Search for the cell housing the specified text and yield its [x, y] center coordinate. 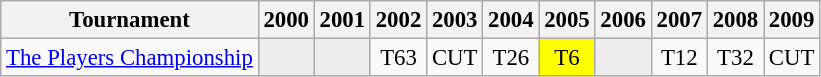
2006 [623, 20]
2000 [286, 20]
2009 [792, 20]
2004 [511, 20]
T12 [679, 58]
Tournament [130, 20]
T26 [511, 58]
2001 [342, 20]
T6 [567, 58]
2003 [455, 20]
2005 [567, 20]
2007 [679, 20]
T63 [398, 58]
2002 [398, 20]
The Players Championship [130, 58]
T32 [735, 58]
2008 [735, 20]
